Scan for the cell matching the given text and deliver its (X, Y) coordinate at center. 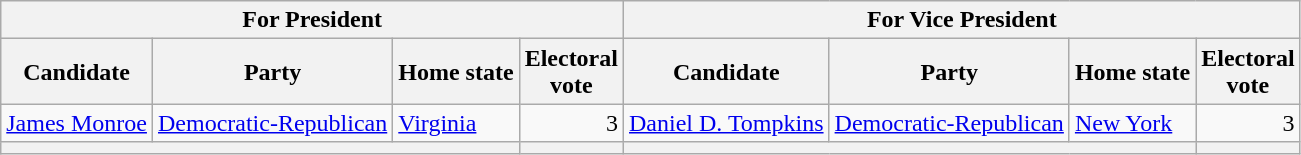
New York (1132, 123)
Daniel D. Tompkins (726, 123)
For President (312, 20)
James Monroe (77, 123)
Virginia (456, 123)
For Vice President (962, 20)
